Pinpoint the cell where the given text exists, returning its (X, Y) midpoint coordinate. 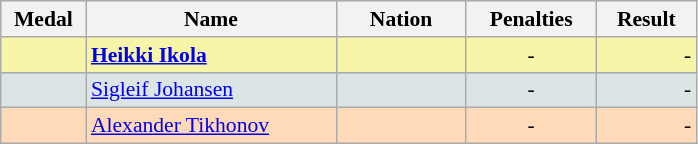
Medal (44, 19)
Alexander Tikhonov (211, 126)
Penalties (531, 19)
Name (211, 19)
Result (646, 19)
Nation (401, 19)
Heikki Ikola (211, 55)
Sigleif Johansen (211, 90)
